Capture the cell that displays the provided text and extract its (X, Y) central coordinate. 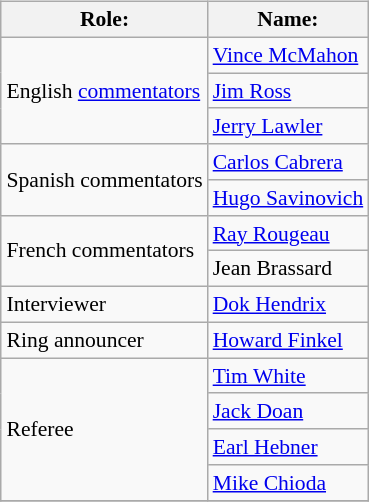
Name: (288, 20)
Dok Hendrix (288, 305)
English commentators (104, 90)
Howard Finkel (288, 340)
French commentators (104, 250)
Jack Doan (288, 411)
Tim White (288, 376)
Mike Chioda (288, 483)
Jerry Lawler (288, 126)
Carlos Cabrera (288, 162)
Referee (104, 429)
Earl Hebner (288, 447)
Jim Ross (288, 91)
Role: (104, 20)
Jean Brassard (288, 269)
Hugo Savinovich (288, 198)
Ring announcer (104, 340)
Spanish commentators (104, 180)
Vince McMahon (288, 55)
Interviewer (104, 305)
Ray Rougeau (288, 233)
